For the text-containing cell, return its midpoint in [X, Y] coordinate format. 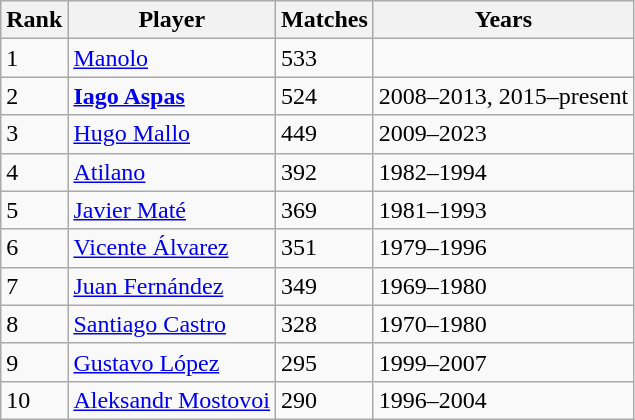
1970–1980 [503, 324]
2 [34, 96]
2009–2023 [503, 134]
Javier Maté [172, 210]
1 [34, 58]
Hugo Mallo [172, 134]
290 [325, 400]
1982–1994 [503, 172]
5 [34, 210]
533 [325, 58]
1999–2007 [503, 362]
3 [34, 134]
1969–1980 [503, 286]
Aleksandr Mostovoi [172, 400]
9 [34, 362]
Santiago Castro [172, 324]
1979–1996 [503, 248]
1981–1993 [503, 210]
Gustavo López [172, 362]
369 [325, 210]
4 [34, 172]
524 [325, 96]
2008–2013, 2015–present [503, 96]
10 [34, 400]
449 [325, 134]
328 [325, 324]
Vicente Álvarez [172, 248]
Years [503, 20]
351 [325, 248]
Matches [325, 20]
Iago Aspas [172, 96]
Manolo [172, 58]
349 [325, 286]
295 [325, 362]
6 [34, 248]
7 [34, 286]
8 [34, 324]
Juan Fernández [172, 286]
1996–2004 [503, 400]
Player [172, 20]
Atilano [172, 172]
392 [325, 172]
Rank [34, 20]
